Scan for the cell matching the given text and deliver its [x, y] coordinate at center. 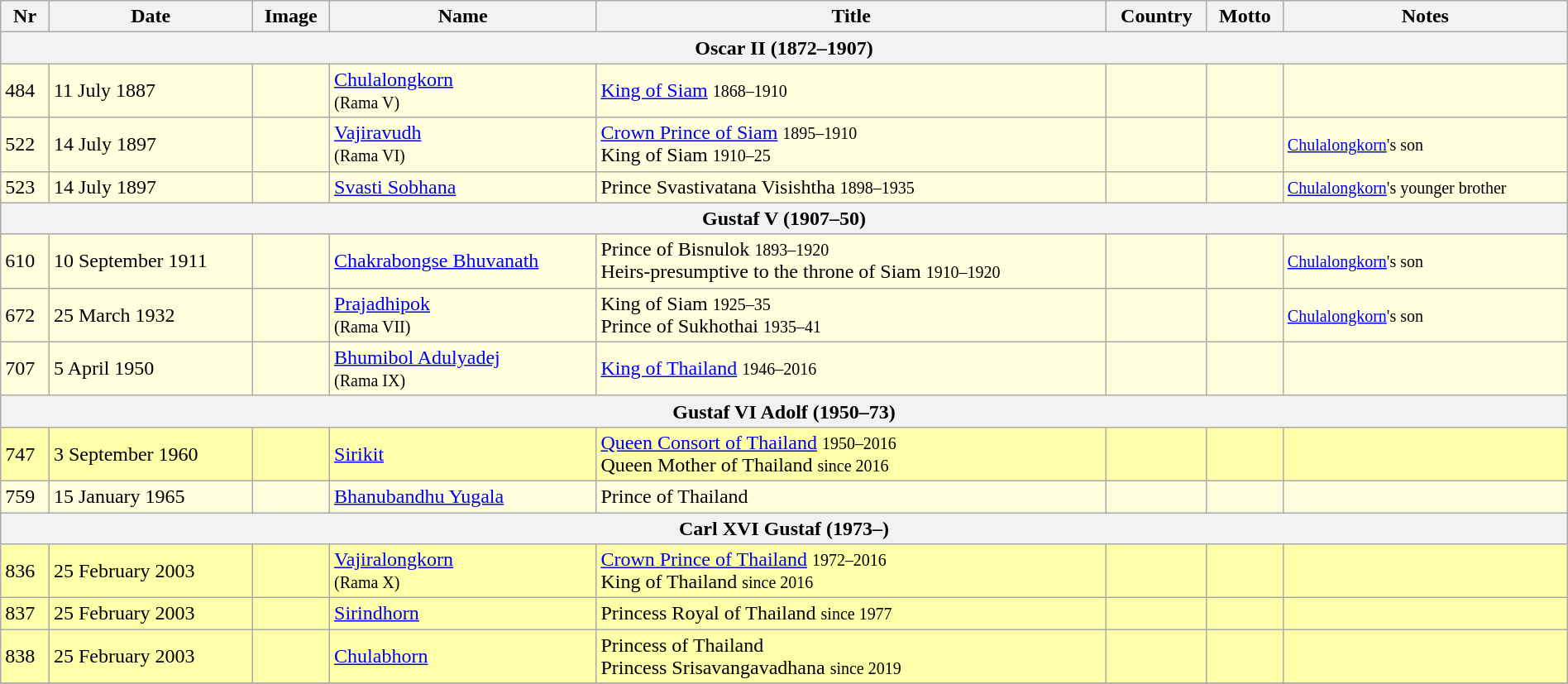
King of Thailand 1946–2016 [852, 369]
523 [25, 187]
707 [25, 369]
King of Siam 1925–35Prince of Sukhothai 1935–41 [852, 314]
Princess Royal of Thailand since 1977 [852, 614]
Prince Svastivatana Visishtha 1898–1935 [852, 187]
Title [852, 17]
Bhanubandhu Yugala [463, 496]
25 March 1932 [151, 314]
Vajiravudh(Rama VI) [463, 144]
610 [25, 261]
Nr [25, 17]
522 [25, 144]
Prince of Bisnulok 1893–1920Heirs-presumptive to the throne of Siam 1910–1920 [852, 261]
836 [25, 571]
Crown Prince of Siam 1895–1910King of Siam 1910–25 [852, 144]
Prajadhipok(Rama VII) [463, 314]
Queen Consort of Thailand 1950–2016Queen Mother of Thailand since 2016 [852, 453]
Oscar II (1872–1907) [784, 48]
Princess of ThailandPrincess Srisavangavadhana since 2019 [852, 657]
484 [25, 91]
Sirindhorn [463, 614]
Prince of Thailand [852, 496]
Svasti Sobhana [463, 187]
Chakrabongse Bhuvanath [463, 261]
838 [25, 657]
11 July 1887 [151, 91]
Country [1156, 17]
3 September 1960 [151, 453]
Image [291, 17]
15 January 1965 [151, 496]
Bhumibol Adulyadej(Rama IX) [463, 369]
Date [151, 17]
Name [463, 17]
Sirikit [463, 453]
Notes [1425, 17]
837 [25, 614]
Vajiralongkorn(Rama X) [463, 571]
Chulabhorn [463, 657]
10 September 1911 [151, 261]
Gustaf VI Adolf (1950–73) [784, 411]
5 April 1950 [151, 369]
Chulalongkorn's younger brother [1425, 187]
Motto [1245, 17]
King of Siam 1868–1910 [852, 91]
747 [25, 453]
Gustaf V (1907–50) [784, 218]
Crown Prince of Thailand 1972–2016King of Thailand since 2016 [852, 571]
672 [25, 314]
Chulalongkorn(Rama V) [463, 91]
759 [25, 496]
Carl XVI Gustaf (1973–) [784, 529]
